Return the (x, y) coordinate for the center point of the cell that contains the specified text.  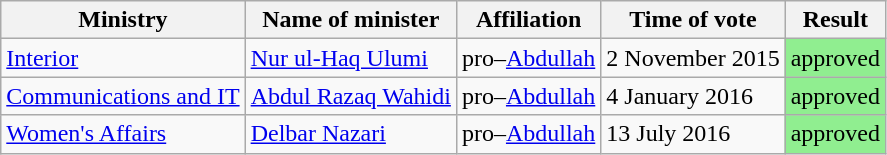
13 July 2016 (693, 134)
Nur ul-Haq Ulumi (350, 58)
Abdul Razaq Wahidi (350, 96)
Ministry (123, 20)
Communications and IT (123, 96)
2 November 2015 (693, 58)
Result (835, 20)
Time of vote (693, 20)
4 January 2016 (693, 96)
Interior (123, 58)
Delbar Nazari (350, 134)
Women's Affairs (123, 134)
Affiliation (528, 20)
Name of minister (350, 20)
